Return the (X, Y) coordinate for the center point of the cell that contains the specified text.  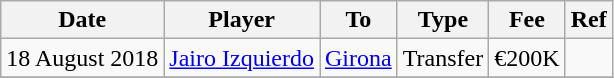
Player (242, 20)
Transfer (443, 58)
€200K (527, 58)
Date (82, 20)
Ref (588, 20)
Jairo Izquierdo (242, 58)
Girona (359, 58)
18 August 2018 (82, 58)
To (359, 20)
Fee (527, 20)
Type (443, 20)
